Return the [x, y] coordinate for the center point of the cell that contains the specified text.  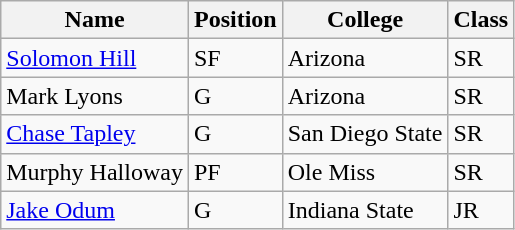
Mark Lyons [95, 96]
SF [235, 58]
Position [235, 20]
PF [235, 172]
Indiana State [365, 210]
Ole Miss [365, 172]
Class [481, 20]
Name [95, 20]
JR [481, 210]
Chase Tapley [95, 134]
College [365, 20]
Solomon Hill [95, 58]
San Diego State [365, 134]
Murphy Halloway [95, 172]
Jake Odum [95, 210]
